For the text-containing cell, return its midpoint in (X, Y) coordinate format. 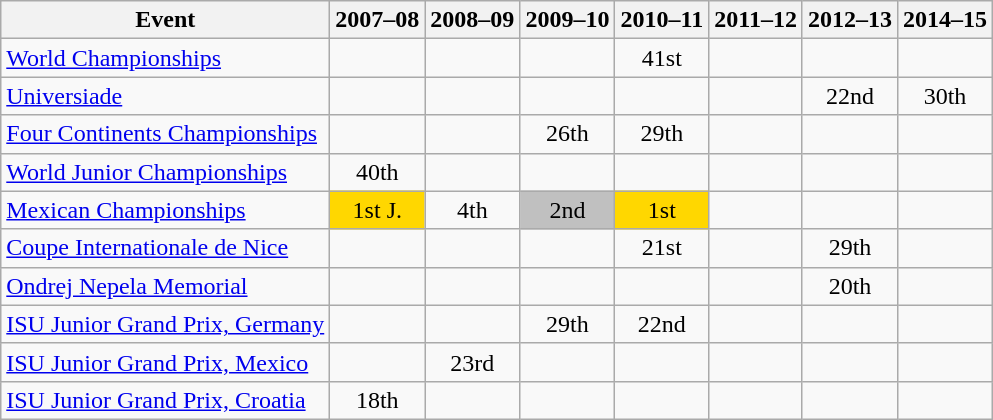
World Junior Championships (166, 172)
2008–09 (472, 20)
4th (472, 210)
2012–13 (850, 20)
2011–12 (756, 20)
2014–15 (946, 20)
Ondrej Nepela Memorial (166, 286)
26th (568, 134)
23rd (472, 362)
2010–11 (662, 20)
30th (946, 96)
2nd (568, 210)
1st J. (378, 210)
Mexican Championships (166, 210)
2007–08 (378, 20)
World Championships (166, 58)
2009–10 (568, 20)
ISU Junior Grand Prix, Mexico (166, 362)
18th (378, 400)
1st (662, 210)
21st (662, 248)
Event (166, 20)
41st (662, 58)
20th (850, 286)
Coupe Internationale de Nice (166, 248)
ISU Junior Grand Prix, Germany (166, 324)
Universiade (166, 96)
40th (378, 172)
ISU Junior Grand Prix, Croatia (166, 400)
Four Continents Championships (166, 134)
